Locate the cell with the specified text and output its [x, y] center coordinate. 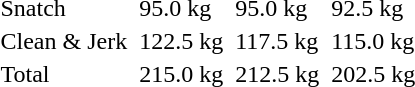
117.5 kg [278, 41]
122.5 kg [182, 41]
